Output the (x, y) coordinate of the center of the cell containing the given text.  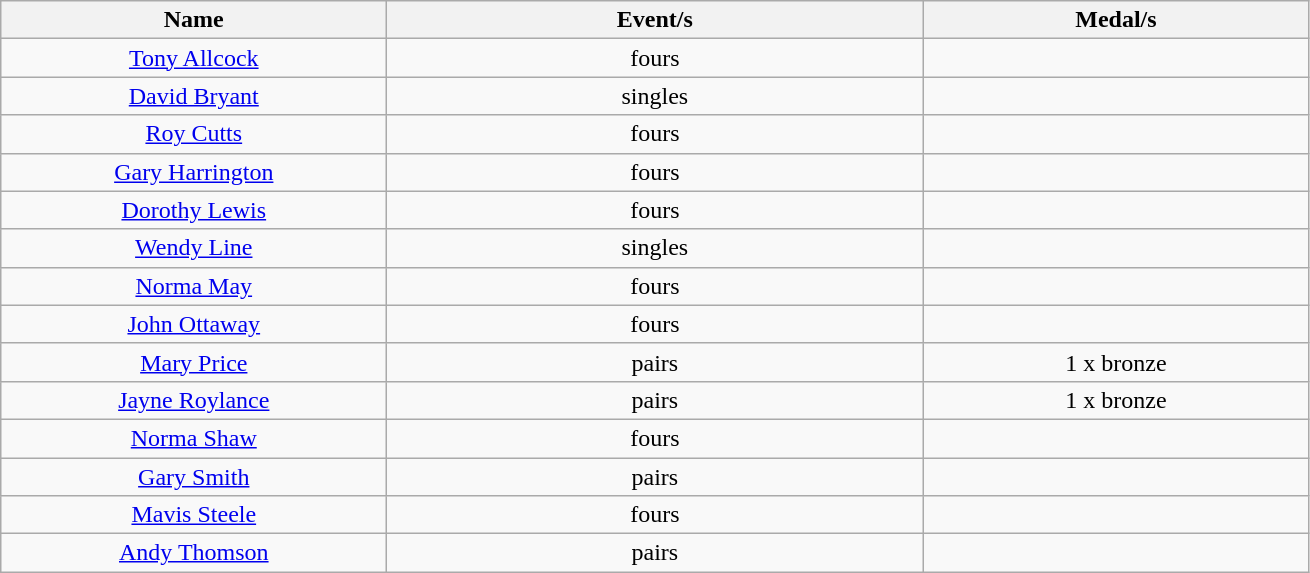
Norma Shaw (194, 438)
John Ottaway (194, 324)
Andy Thomson (194, 553)
Event/s (655, 20)
Tony Allcock (194, 58)
Norma May (194, 286)
Wendy Line (194, 248)
Jayne Roylance (194, 400)
Roy Cutts (194, 134)
Dorothy Lewis (194, 210)
Name (194, 20)
Medal/s (1116, 20)
Gary Harrington (194, 172)
Mavis Steele (194, 515)
Mary Price (194, 362)
Gary Smith (194, 477)
David Bryant (194, 96)
